Search for the cell housing the specified text and yield its (X, Y) center coordinate. 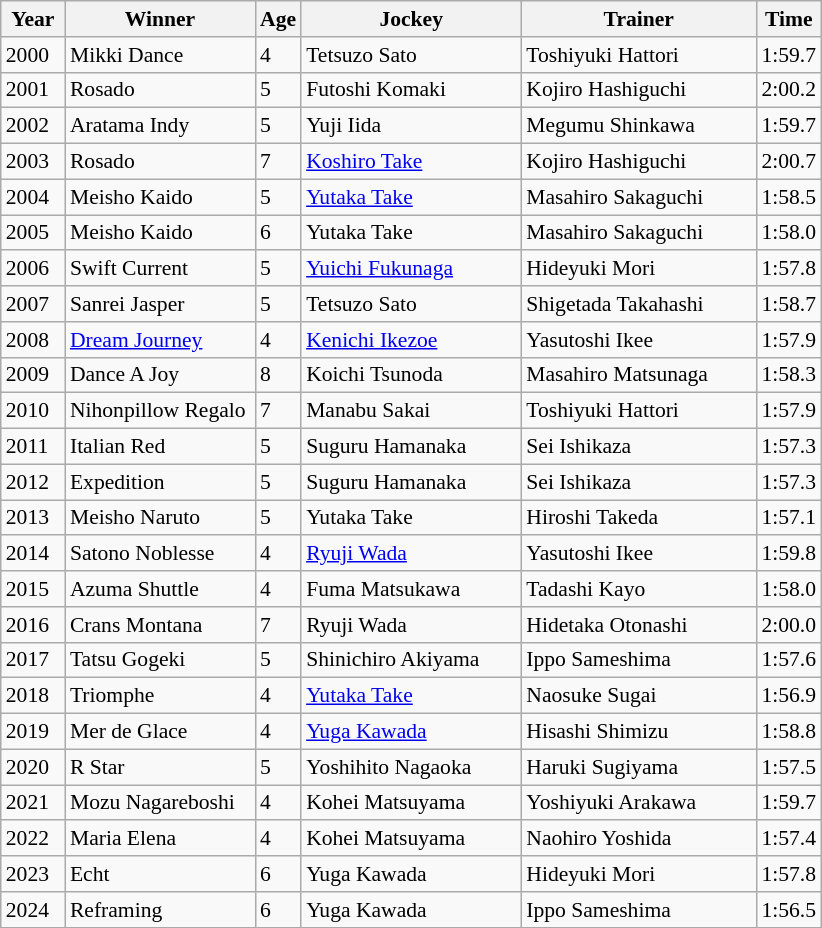
Yuji Iida (411, 126)
Haruki Sugiyama (638, 767)
2:00.0 (788, 625)
Satono Noblesse (160, 554)
Shinichiro Akiyama (411, 660)
8 (278, 375)
Fuma Matsukawa (411, 589)
2:00.2 (788, 90)
2:00.7 (788, 162)
Hidetaka Otonashi (638, 625)
1:56.5 (788, 910)
Jockey (411, 19)
Italian Red (160, 447)
Megumu Shinkawa (638, 126)
Triomphe (160, 696)
Winner (160, 19)
Yoshiyuki Arakawa (638, 803)
2015 (33, 589)
Shigetada Takahashi (638, 304)
Mozu Nagareboshi (160, 803)
2018 (33, 696)
2024 (33, 910)
1:58.7 (788, 304)
1:57.5 (788, 767)
Sanrei Jasper (160, 304)
1:57.6 (788, 660)
Echt (160, 874)
Yuichi Fukunaga (411, 269)
2003 (33, 162)
2005 (33, 233)
2021 (33, 803)
2016 (33, 625)
1:57.4 (788, 839)
Dance A Joy (160, 375)
Tadashi Kayo (638, 589)
1:58.5 (788, 197)
2020 (33, 767)
Yoshihito Nagaoka (411, 767)
Koichi Tsunoda (411, 375)
Naohiro Yoshida (638, 839)
2017 (33, 660)
Aratama Indy (160, 126)
Manabu Sakai (411, 411)
Year (33, 19)
Swift Current (160, 269)
Mer de Glace (160, 732)
Tatsu Gogeki (160, 660)
Crans Montana (160, 625)
2004 (33, 197)
Hisashi Shimizu (638, 732)
2014 (33, 554)
Koshiro Take (411, 162)
1:58.3 (788, 375)
2009 (33, 375)
R Star (160, 767)
Nihonpillow Regalo (160, 411)
Hiroshi Takeda (638, 518)
1:56.9 (788, 696)
2023 (33, 874)
Azuma Shuttle (160, 589)
2019 (33, 732)
1:59.8 (788, 554)
Age (278, 19)
2006 (33, 269)
1:57.1 (788, 518)
2022 (33, 839)
2011 (33, 447)
2013 (33, 518)
Masahiro Matsunaga (638, 375)
Naosuke Sugai (638, 696)
2001 (33, 90)
Expedition (160, 482)
Trainer (638, 19)
Futoshi Komaki (411, 90)
2000 (33, 55)
Time (788, 19)
2002 (33, 126)
2008 (33, 340)
Maria Elena (160, 839)
Dream Journey (160, 340)
Mikki Dance (160, 55)
Reframing (160, 910)
Kenichi Ikezoe (411, 340)
2010 (33, 411)
2012 (33, 482)
Meisho Naruto (160, 518)
1:58.8 (788, 732)
2007 (33, 304)
